Scan for the cell matching the given text and deliver its [x, y] coordinate at center. 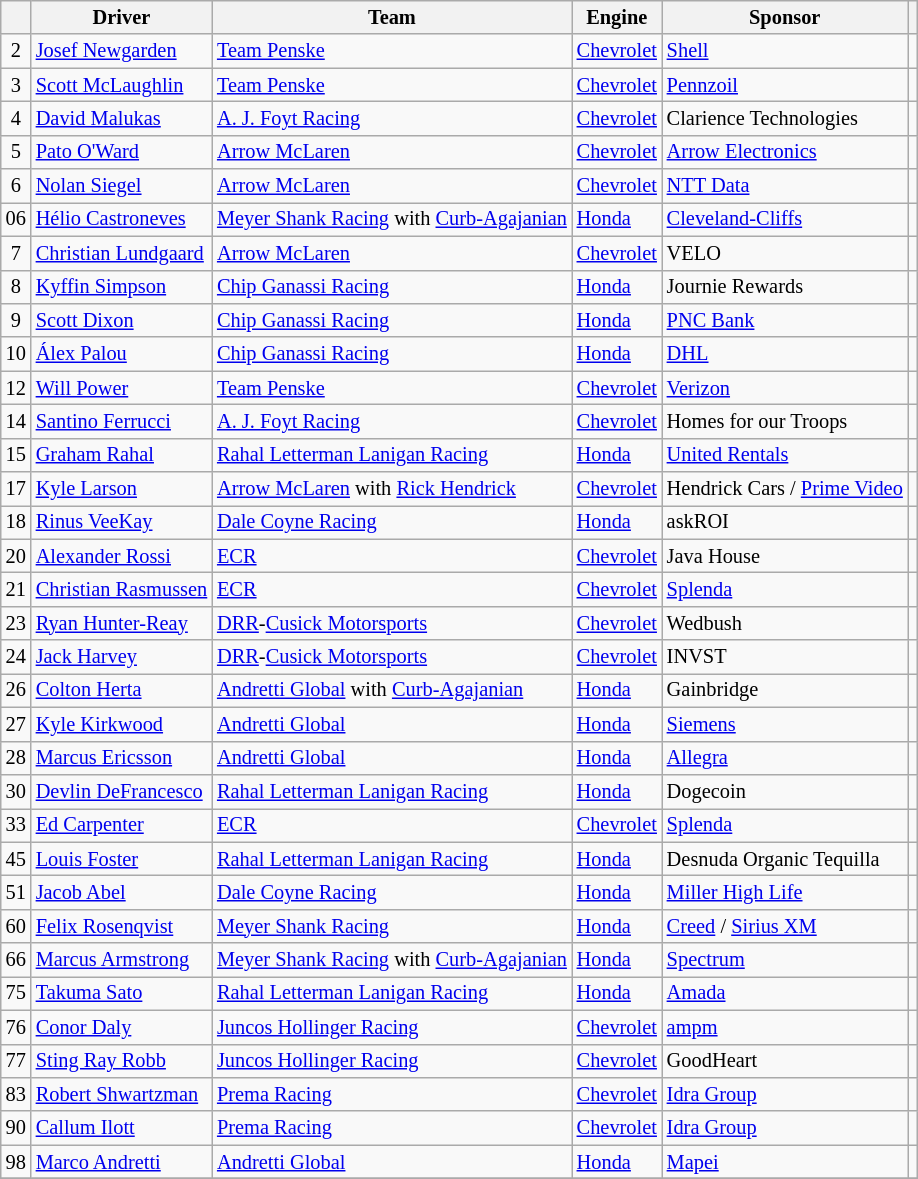
23 [16, 623]
76 [16, 1027]
Team [392, 17]
7 [16, 253]
Amada [785, 993]
12 [16, 388]
3 [16, 85]
Felix Rosenqvist [122, 926]
Engine [617, 17]
Alexander Rossi [122, 556]
90 [16, 1128]
4 [16, 118]
77 [16, 1061]
Spectrum [785, 960]
20 [16, 556]
28 [16, 758]
21 [16, 589]
Callum Ilott [122, 1128]
Dogecoin [785, 791]
5 [16, 152]
Wedbush [785, 623]
Marco Andretti [122, 1162]
6 [16, 186]
Álex Palou [122, 354]
Siemens [785, 724]
51 [16, 892]
8 [16, 287]
United Rentals [785, 455]
ampm [785, 1027]
Miller High Life [785, 892]
9 [16, 320]
PNC Bank [785, 320]
VELO [785, 253]
Andretti Global with Curb-Agajanian [392, 690]
NTT Data [785, 186]
Creed / Sirius XM [785, 926]
Graham Rahal [122, 455]
27 [16, 724]
30 [16, 791]
66 [16, 960]
David Malukas [122, 118]
Arrow McLaren with Rick Hendrick [392, 489]
Jacob Abel [122, 892]
Journie Rewards [785, 287]
INVST [785, 657]
Colton Herta [122, 690]
Santino Ferrucci [122, 421]
Scott McLaughlin [122, 85]
Ryan Hunter-Reay [122, 623]
Christian Lundgaard [122, 253]
Shell [785, 51]
Java House [785, 556]
Meyer Shank Racing [392, 926]
83 [16, 1094]
Scott Dixon [122, 320]
GoodHeart [785, 1061]
Josef Newgarden [122, 51]
26 [16, 690]
Homes for our Troops [785, 421]
askROI [785, 522]
Marcus Ericsson [122, 758]
98 [16, 1162]
Cleveland-Cliffs [785, 219]
Rinus VeeKay [122, 522]
Kyle Kirkwood [122, 724]
Sting Ray Robb [122, 1061]
Hendrick Cars / Prime Video [785, 489]
15 [16, 455]
Robert Shwartzman [122, 1094]
75 [16, 993]
Devlin DeFrancesco [122, 791]
Allegra [785, 758]
Pato O'Ward [122, 152]
Nolan Siegel [122, 186]
Clarience Technologies [785, 118]
Kyffin Simpson [122, 287]
Verizon [785, 388]
Christian Rasmussen [122, 589]
2 [16, 51]
Will Power [122, 388]
Takuma Sato [122, 993]
Ed Carpenter [122, 825]
Conor Daly [122, 1027]
06 [16, 219]
Hélio Castroneves [122, 219]
Driver [122, 17]
Pennzoil [785, 85]
Jack Harvey [122, 657]
24 [16, 657]
33 [16, 825]
DHL [785, 354]
17 [16, 489]
Louis Foster [122, 859]
Kyle Larson [122, 489]
Mapei [785, 1162]
Sponsor [785, 17]
Arrow Electronics [785, 152]
60 [16, 926]
18 [16, 522]
14 [16, 421]
Gainbridge [785, 690]
Marcus Armstrong [122, 960]
45 [16, 859]
Desnuda Organic Tequilla [785, 859]
10 [16, 354]
